Pinpoint the cell where the given text exists, returning its [X, Y] midpoint coordinate. 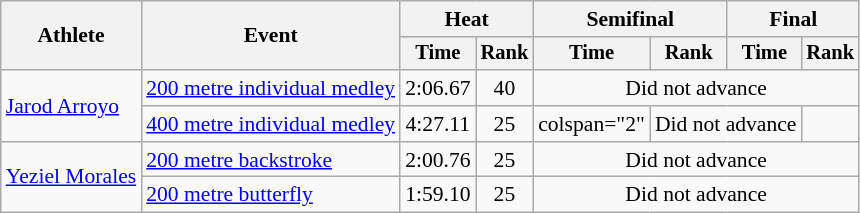
2:00.76 [438, 160]
200 metre butterfly [270, 195]
200 metre backstroke [270, 160]
colspan="2" [592, 124]
200 metre individual medley [270, 88]
4:27.11 [438, 124]
Final [793, 19]
2:06.67 [438, 88]
40 [505, 88]
Event [270, 36]
Heat [466, 19]
400 metre individual medley [270, 124]
1:59.10 [438, 195]
Jarod Arroyo [71, 106]
Yeziel Morales [71, 178]
Semifinal [630, 19]
Athlete [71, 36]
